Capture the cell that displays the provided text and extract its (X, Y) central coordinate. 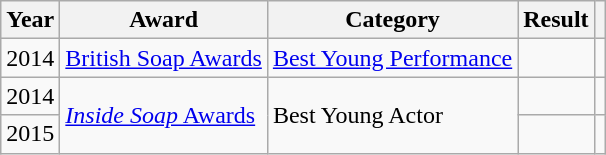
Category (392, 20)
Result (556, 20)
Best Young Actor (392, 115)
British Soap Awards (164, 58)
Inside Soap Awards (164, 115)
Year (30, 20)
Award (164, 20)
Best Young Performance (392, 58)
2015 (30, 134)
